Return [X, Y] of the center of cell containing provided text 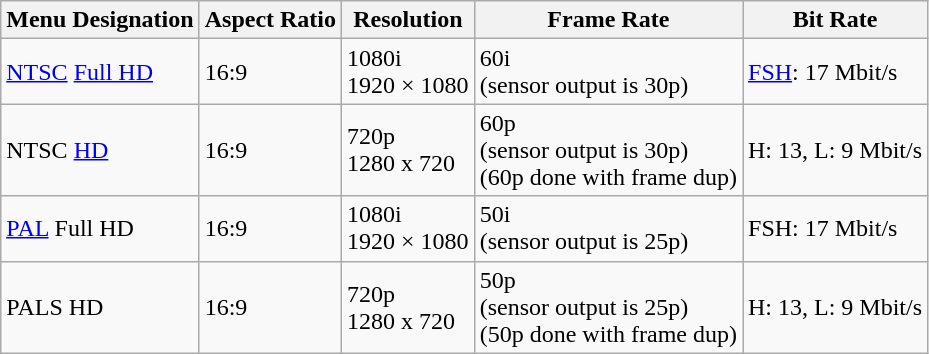
Frame Rate [608, 20]
Menu Designation [100, 20]
Aspect Ratio [270, 20]
PALS HD [100, 307]
60i(sensor output is 30p) [608, 72]
50i(sensor output is 25p) [608, 228]
60p(sensor output is 30p) (60p done with frame dup) [608, 150]
Resolution [408, 20]
NTSC Full HD [100, 72]
PAL Full HD [100, 228]
50p(sensor output is 25p) (50p done with frame dup) [608, 307]
NTSC HD [100, 150]
Bit Rate [834, 20]
